Identify which cell holds the provided text, then report its [x, y] central coordinate. 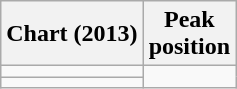
Peakposition [189, 34]
Chart (2013) [72, 34]
